From the cell containing the given text, extract its center point as (x, y) coordinate. 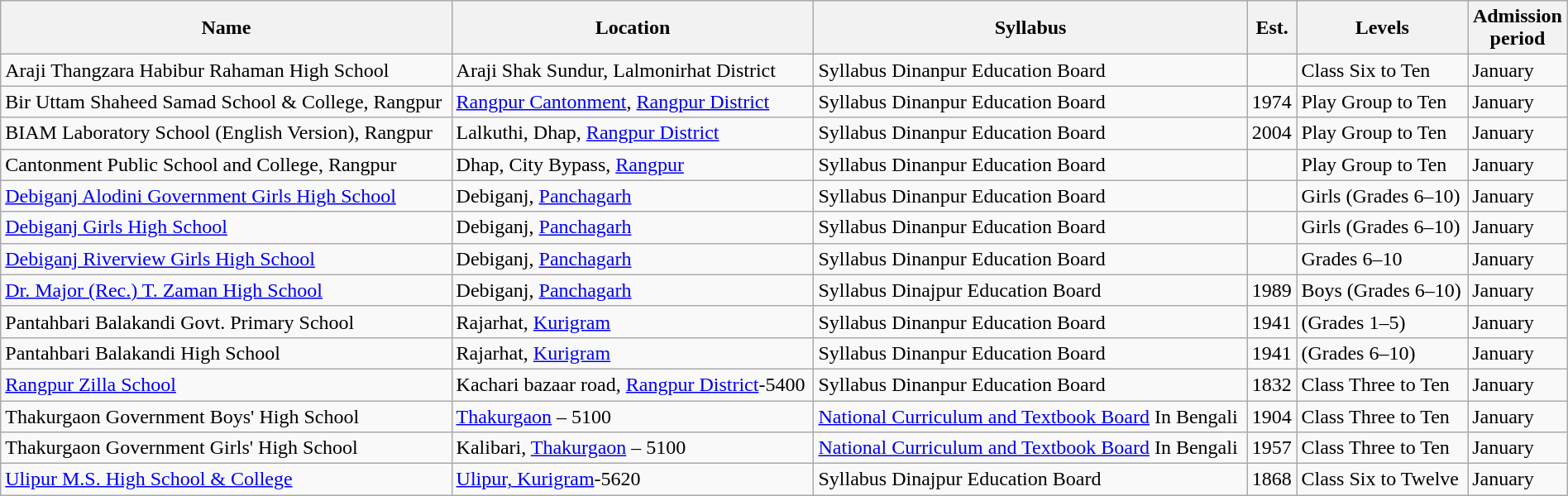
Class Six to Twelve (1383, 479)
Pantahbari Balakandi High School (227, 353)
Lalkuthi, Dhap, Rangpur District (633, 133)
Thakurgaon Government Girls' High School (227, 448)
Bir Uttam Shaheed Samad School & College, Rangpur (227, 102)
Levels (1383, 28)
Araji Shak Sundur, Lalmonirhat District (633, 70)
2004 (1272, 133)
Boys (Grades 6–10) (1383, 290)
1974 (1272, 102)
(Grades 6–10) (1383, 353)
Araji Thangzara Habibur Rahaman High School (227, 70)
Pantahbari Balakandi Govt. Primary School (227, 322)
Dr. Major (Rec.) T. Zaman High School (227, 290)
Kalibari, Thakurgaon – 5100 (633, 448)
Grades 6–10 (1383, 259)
1868 (1272, 479)
BIAM Laboratory School (English Version), Rangpur (227, 133)
1989 (1272, 290)
Location (633, 28)
Ulipur M.S. High School & College (227, 479)
Admissionperiod (1518, 28)
Rangpur Zilla School (227, 384)
Thakurgaon Government Boys' High School (227, 416)
(Grades 1–5) (1383, 322)
Debiganj Girls High School (227, 227)
Name (227, 28)
Ulipur, Kurigram-5620 (633, 479)
Dhap, City Bypass, Rangpur (633, 165)
Rangpur Cantonment, Rangpur District (633, 102)
Cantonment Public School and College, Rangpur (227, 165)
Kachari bazaar road, Rangpur District-5400 (633, 384)
Class Six to Ten (1383, 70)
Debiganj Riverview Girls High School (227, 259)
1904 (1272, 416)
1832 (1272, 384)
1957 (1272, 448)
Syllabus (1030, 28)
Est. (1272, 28)
Debiganj Alodini Government Girls High School (227, 196)
Thakurgaon – 5100 (633, 416)
